Identify which cell holds the provided text, then report its (X, Y) central coordinate. 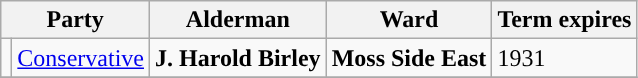
Ward (409, 20)
Party (76, 20)
Moss Side East (409, 58)
Alderman (238, 20)
J. Harold Birley (238, 58)
1931 (564, 58)
Term expires (564, 20)
Conservative (81, 58)
